From the cell containing the given text, extract its center point as (x, y) coordinate. 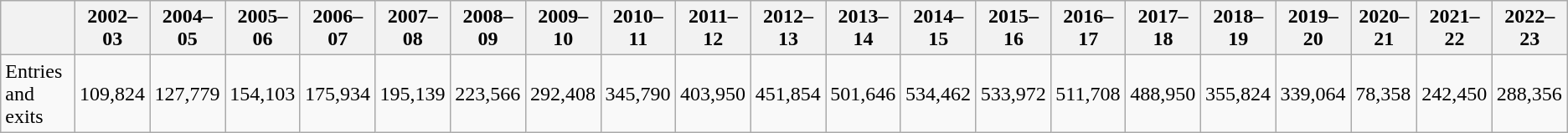
Entries and exits (39, 94)
355,824 (1238, 94)
2002–03 (112, 28)
2017–18 (1163, 28)
345,790 (638, 94)
195,139 (413, 94)
2021–22 (1455, 28)
533,972 (1014, 94)
288,356 (1529, 94)
511,708 (1089, 94)
488,950 (1163, 94)
2014–15 (938, 28)
339,064 (1313, 94)
2004–05 (188, 28)
2008–09 (488, 28)
109,824 (112, 94)
534,462 (938, 94)
2020–21 (1384, 28)
242,450 (1455, 94)
292,408 (563, 94)
2011–12 (714, 28)
2007–08 (413, 28)
2013–14 (864, 28)
2010–11 (638, 28)
2015–16 (1014, 28)
127,779 (188, 94)
175,934 (338, 94)
451,854 (788, 94)
2006–07 (338, 28)
403,950 (714, 94)
2012–13 (788, 28)
2018–19 (1238, 28)
2009–10 (563, 28)
2022–23 (1529, 28)
2019–20 (1313, 28)
501,646 (864, 94)
78,358 (1384, 94)
2005–06 (263, 28)
2016–17 (1089, 28)
223,566 (488, 94)
154,103 (263, 94)
